Return the [x, y] coordinate for the center point of the cell that contains the specified text.  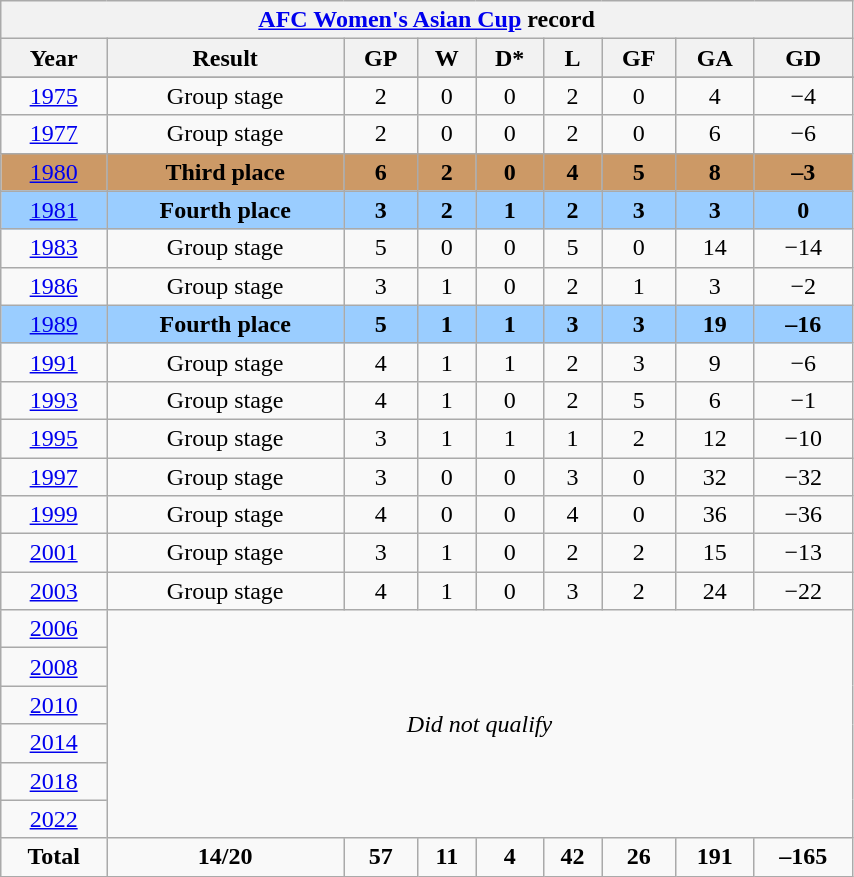
Third place [226, 172]
1980 [54, 172]
–165 [803, 857]
Did not qualify [480, 724]
36 [715, 515]
2014 [54, 743]
−36 [803, 515]
2003 [54, 591]
W [447, 58]
GF [639, 58]
11 [447, 857]
GP [381, 58]
1975 [54, 96]
1995 [54, 438]
1993 [54, 400]
8 [715, 172]
GD [803, 58]
24 [715, 591]
−4 [803, 96]
1981 [54, 210]
15 [715, 553]
2001 [54, 553]
2006 [54, 629]
32 [715, 477]
2018 [54, 781]
−10 [803, 438]
19 [715, 324]
−14 [803, 248]
191 [715, 857]
L [572, 58]
1997 [54, 477]
1977 [54, 134]
1989 [54, 324]
14 [715, 248]
GA [715, 58]
26 [639, 857]
−32 [803, 477]
2010 [54, 705]
9 [715, 362]
AFC Women's Asian Cup record [427, 20]
1986 [54, 286]
1983 [54, 248]
−13 [803, 553]
Result [226, 58]
12 [715, 438]
D* [510, 58]
42 [572, 857]
Year [54, 58]
1999 [54, 515]
57 [381, 857]
2008 [54, 667]
14/20 [226, 857]
–16 [803, 324]
1991 [54, 362]
–3 [803, 172]
−22 [803, 591]
Total [54, 857]
2022 [54, 819]
−2 [803, 286]
−1 [803, 400]
